Determine the [x, y] coordinate at the center of the cell enclosing the given text.  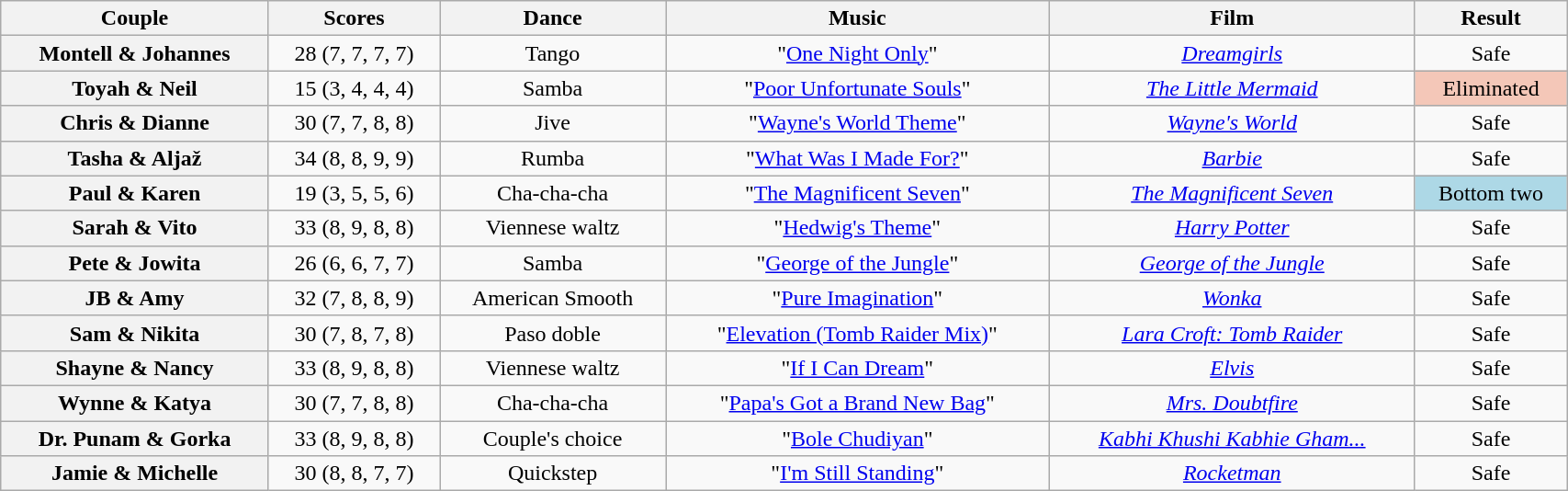
"If I Can Dream" [858, 368]
Music [858, 18]
Mrs. Doubtfire [1232, 403]
"Poor Unfortunate Souls" [858, 88]
American Smooth [553, 298]
30 (7, 8, 7, 8) [354, 333]
19 (3, 5, 5, 6) [354, 193]
Montell & Johannes [135, 53]
Wayne's World [1232, 123]
Barbie [1232, 158]
Lara Croft: Tomb Raider [1232, 333]
"George of the Jungle" [858, 263]
Dreamgirls [1232, 53]
George of the Jungle [1232, 263]
Rumba [553, 158]
Scores [354, 18]
Film [1232, 18]
Bottom two [1490, 193]
30 (8, 8, 7, 7) [354, 474]
Dr. Punam & Gorka [135, 439]
Jive [553, 123]
34 (8, 8, 9, 9) [354, 158]
Wonka [1232, 298]
Dance [553, 18]
Eliminated [1490, 88]
Tasha & Aljaž [135, 158]
"Bole Chudiyan" [858, 439]
"Papa's Got a Brand New Bag" [858, 403]
"Wayne's World Theme" [858, 123]
Couple [135, 18]
Sarah & Vito [135, 228]
Elvis [1232, 368]
"Hedwig's Theme" [858, 228]
Jamie & Michelle [135, 474]
Rocketman [1232, 474]
15 (3, 4, 4, 4) [354, 88]
JB & Amy [135, 298]
Quickstep [553, 474]
Shayne & Nancy [135, 368]
Pete & Jowita [135, 263]
Result [1490, 18]
"Elevation (Tomb Raider Mix)" [858, 333]
"What Was I Made For?" [858, 158]
"One Night Only" [858, 53]
Kabhi Khushi Kabhie Gham... [1232, 439]
"Pure Imagination" [858, 298]
The Little Mermaid [1232, 88]
Paul & Karen [135, 193]
26 (6, 6, 7, 7) [354, 263]
Harry Potter [1232, 228]
Couple's choice [553, 439]
Paso doble [553, 333]
Sam & Nikita [135, 333]
Chris & Dianne [135, 123]
"I'm Still Standing" [858, 474]
Tango [553, 53]
The Magnificent Seven [1232, 193]
Toyah & Neil [135, 88]
32 (7, 8, 8, 9) [354, 298]
28 (7, 7, 7, 7) [354, 53]
"The Magnificent Seven" [858, 193]
Wynne & Katya [135, 403]
